Output the (x, y) coordinate of the center of the cell containing the given text.  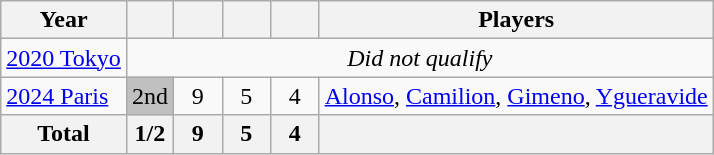
2024 Paris (64, 96)
2020 Tokyo (64, 58)
1/2 (150, 134)
Did not qualify (420, 58)
Total (64, 134)
Year (64, 20)
2nd (150, 96)
Alonso, Camilion, Gimeno, Ygueravide (516, 96)
Players (516, 20)
